Identify which cell holds the provided text, then report its (X, Y) central coordinate. 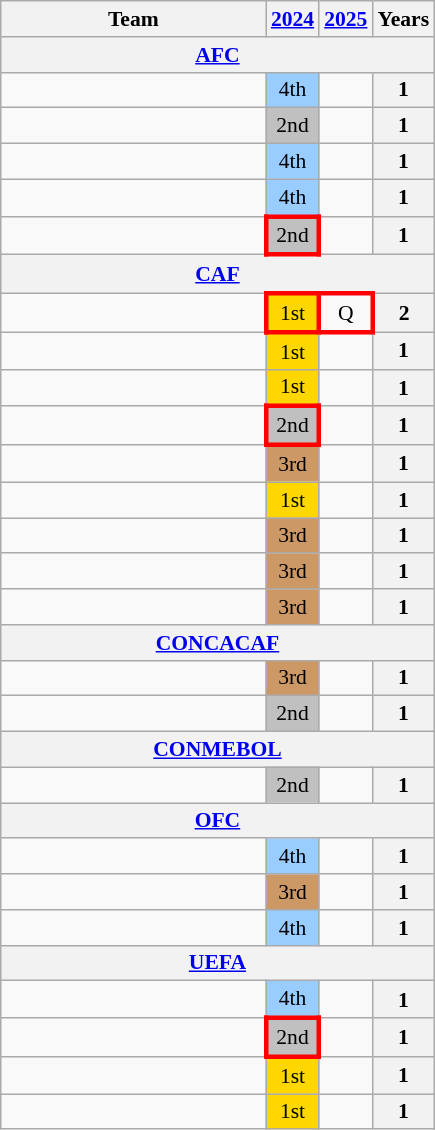
UEFA (218, 963)
AFC (218, 55)
2024 (292, 19)
Years (403, 19)
2 (403, 314)
Q (346, 314)
2025 (346, 19)
CONMEBOL (218, 750)
CONCACAF (218, 643)
CAF (218, 274)
OFC (218, 821)
Team (134, 19)
